Return [X, Y] of the center of cell containing provided text 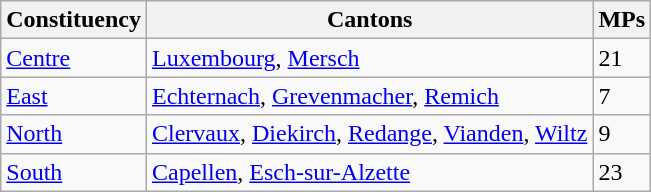
East [74, 96]
23 [622, 172]
Echternach, Grevenmacher, Remich [369, 96]
North [74, 134]
21 [622, 58]
7 [622, 96]
9 [622, 134]
Centre [74, 58]
Capellen, Esch-sur-Alzette [369, 172]
South [74, 172]
Luxembourg, Mersch [369, 58]
Constituency [74, 20]
Clervaux, Diekirch, Redange, Vianden, Wiltz [369, 134]
MPs [622, 20]
Cantons [369, 20]
